Identify which cell holds the provided text, then report its [X, Y] central coordinate. 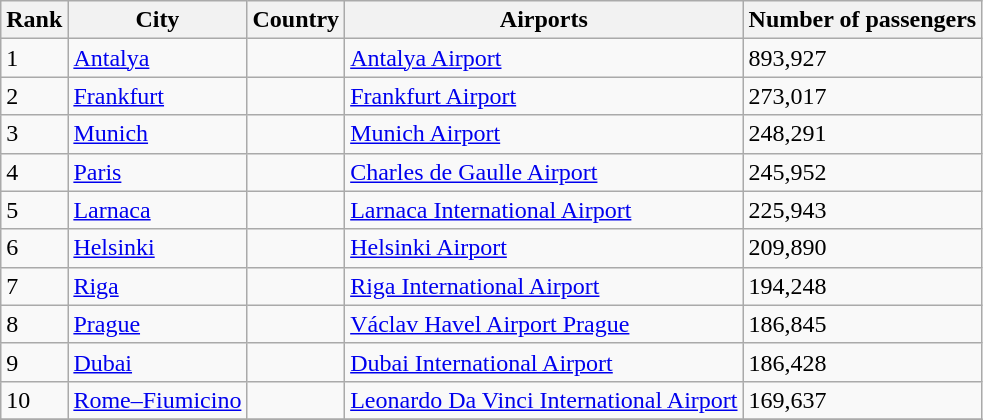
Riga International Airport [544, 286]
Larnaca [158, 210]
5 [34, 210]
Václav Havel Airport Prague [544, 324]
Leonardo Da Vinci International Airport [544, 400]
Charles de Gaulle Airport [544, 172]
245,952 [862, 172]
186,845 [862, 324]
6 [34, 248]
Country [296, 20]
169,637 [862, 400]
City [158, 20]
Number of passengers [862, 20]
209,890 [862, 248]
Airports [544, 20]
Helsinki Airport [544, 248]
225,943 [862, 210]
10 [34, 400]
893,927 [862, 58]
2 [34, 96]
Frankfurt [158, 96]
Larnaca International Airport [544, 210]
3 [34, 134]
9 [34, 362]
186,428 [862, 362]
Helsinki [158, 248]
Rank [34, 20]
1 [34, 58]
Antalya [158, 58]
4 [34, 172]
Prague [158, 324]
248,291 [862, 134]
Antalya Airport [544, 58]
273,017 [862, 96]
7 [34, 286]
Munich [158, 134]
Dubai International Airport [544, 362]
Dubai [158, 362]
8 [34, 324]
194,248 [862, 286]
Rome–Fiumicino [158, 400]
Frankfurt Airport [544, 96]
Riga [158, 286]
Paris [158, 172]
Munich Airport [544, 134]
